Return (X, Y) of the center of cell containing provided text 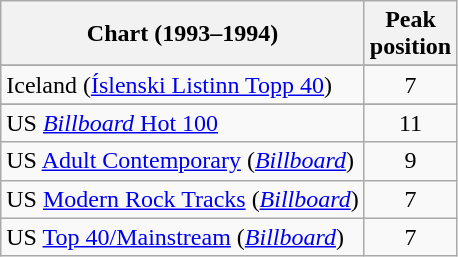
Peakposition (410, 34)
Chart (1993–1994) (183, 34)
11 (410, 123)
US Top 40/Mainstream (Billboard) (183, 237)
US Billboard Hot 100 (183, 123)
US Adult Contemporary (Billboard) (183, 161)
9 (410, 161)
Iceland (Íslenski Listinn Topp 40) (183, 85)
US Modern Rock Tracks (Billboard) (183, 199)
